Determine the (X, Y) coordinate at the center of the cell enclosing the given text.  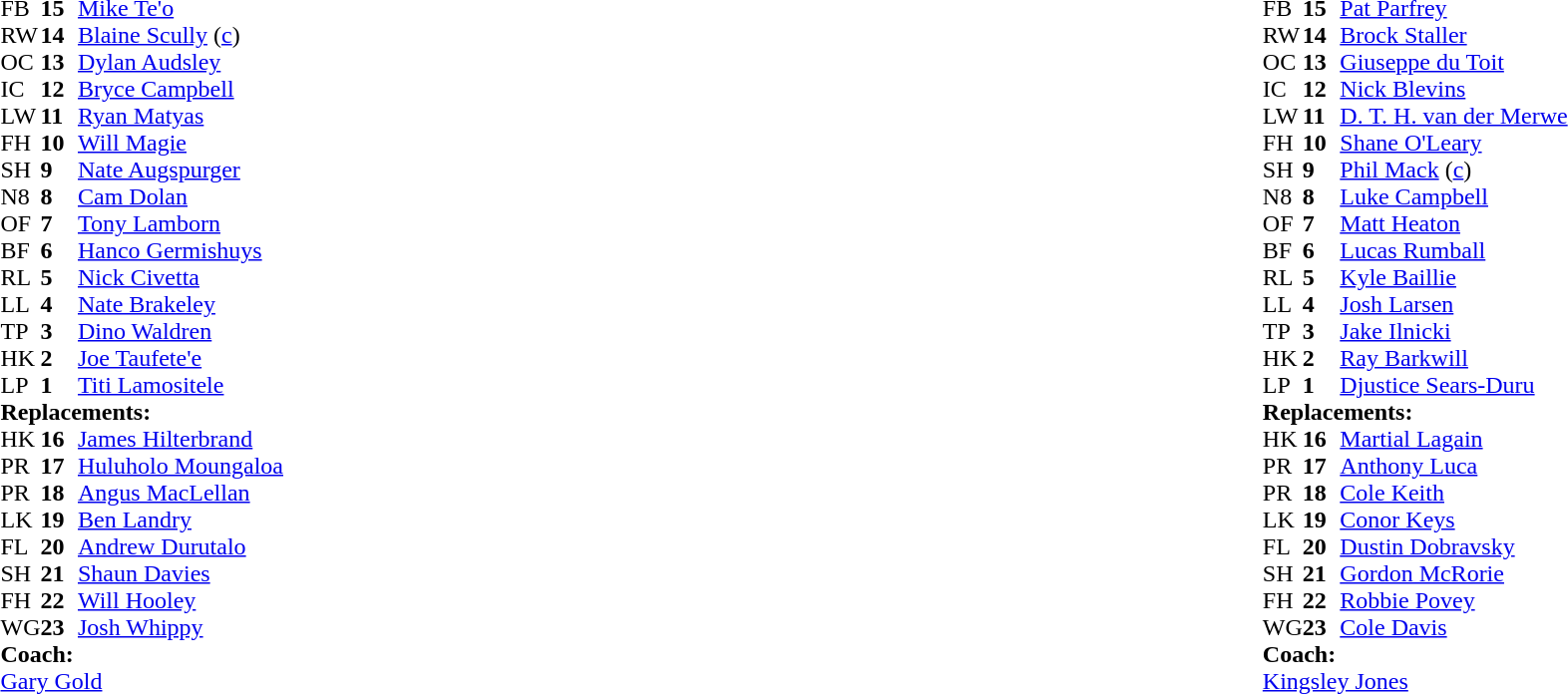
Phil Mack (c) (1453, 170)
Luke Campbell (1453, 197)
Huluholo Moungaloa (181, 467)
Angus MacLellan (181, 493)
Brock Staller (1453, 36)
Nate Brakeley (181, 305)
James Hilterbrand (181, 439)
Matt Heaton (1453, 223)
Nick Civetta (181, 277)
Giuseppe du Toit (1453, 62)
D. T. H. van der Merwe (1453, 116)
Conor Keys (1453, 520)
Tony Lamborn (181, 223)
Ben Landry (181, 520)
Gordon McRorie (1453, 574)
Cam Dolan (181, 197)
Josh Whippy (181, 628)
Cole Davis (1453, 628)
Will Hooley (181, 600)
Andrew Durutalo (181, 546)
Blaine Scully (c) (181, 36)
Anthony Luca (1453, 467)
Nick Blevins (1453, 90)
Joe Taufete'e (181, 359)
Dino Waldren (181, 331)
Dylan Audsley (181, 62)
Martial Lagain (1453, 439)
Ray Barkwill (1453, 359)
Bryce Campbell (181, 90)
Kyle Baillie (1453, 277)
Lucas Rumball (1453, 251)
Ryan Matyas (181, 116)
Nate Augspurger (181, 170)
Josh Larsen (1453, 305)
Shane O'Leary (1453, 144)
Will Magie (181, 144)
Hanco Germishuys (181, 251)
Jake Ilnicki (1453, 331)
Cole Keith (1453, 493)
Shaun Davies (181, 574)
Robbie Povey (1453, 600)
Titi Lamositele (181, 385)
Dustin Dobravsky (1453, 546)
Djustice Sears-Duru (1453, 385)
